Scan for the cell matching the given text and deliver its [X, Y] coordinate at center. 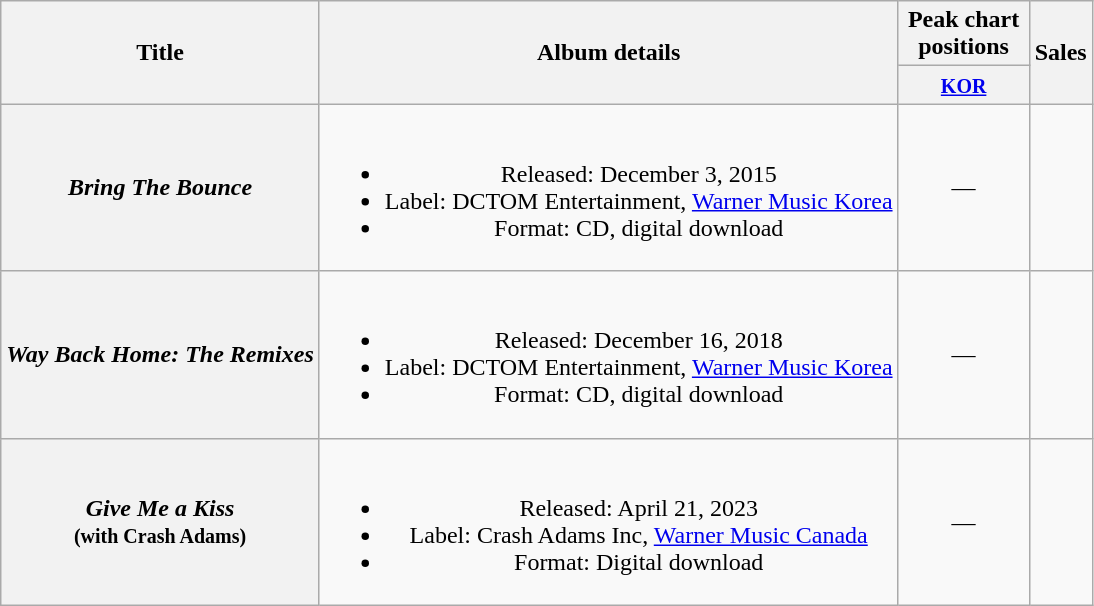
Released: December 3, 2015Label: DCTOM Entertainment, Warner Music KoreaFormat: CD, digital download [608, 188]
Peak chart positions [964, 34]
Give Me a Kiss(with Crash Adams) [160, 522]
Released: April 21, 2023Label: Crash Adams Inc, Warner Music CanadaFormat: Digital download [608, 522]
Released: December 16, 2018Label: DCTOM Entertainment, Warner Music KoreaFormat: CD, digital download [608, 354]
Way Back Home: The Remixes [160, 354]
Title [160, 52]
Album details [608, 52]
KOR [964, 85]
Bring The Bounce [160, 188]
Sales [1060, 52]
